Find where the given text appears and provide that cell's center as (x, y) coordinate. 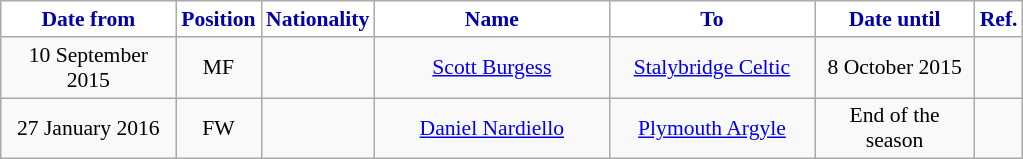
Position (218, 19)
8 October 2015 (895, 68)
Date from (88, 19)
Scott Burgess (492, 68)
Ref. (999, 19)
10 September 2015 (88, 68)
Stalybridge Celtic (712, 68)
MF (218, 68)
To (712, 19)
Daniel Nardiello (492, 128)
Name (492, 19)
Nationality (318, 19)
FW (218, 128)
Date until (895, 19)
End of the season (895, 128)
Plymouth Argyle (712, 128)
27 January 2016 (88, 128)
